Detect which cell encompasses the target text, then output its [x, y] center coordinate. 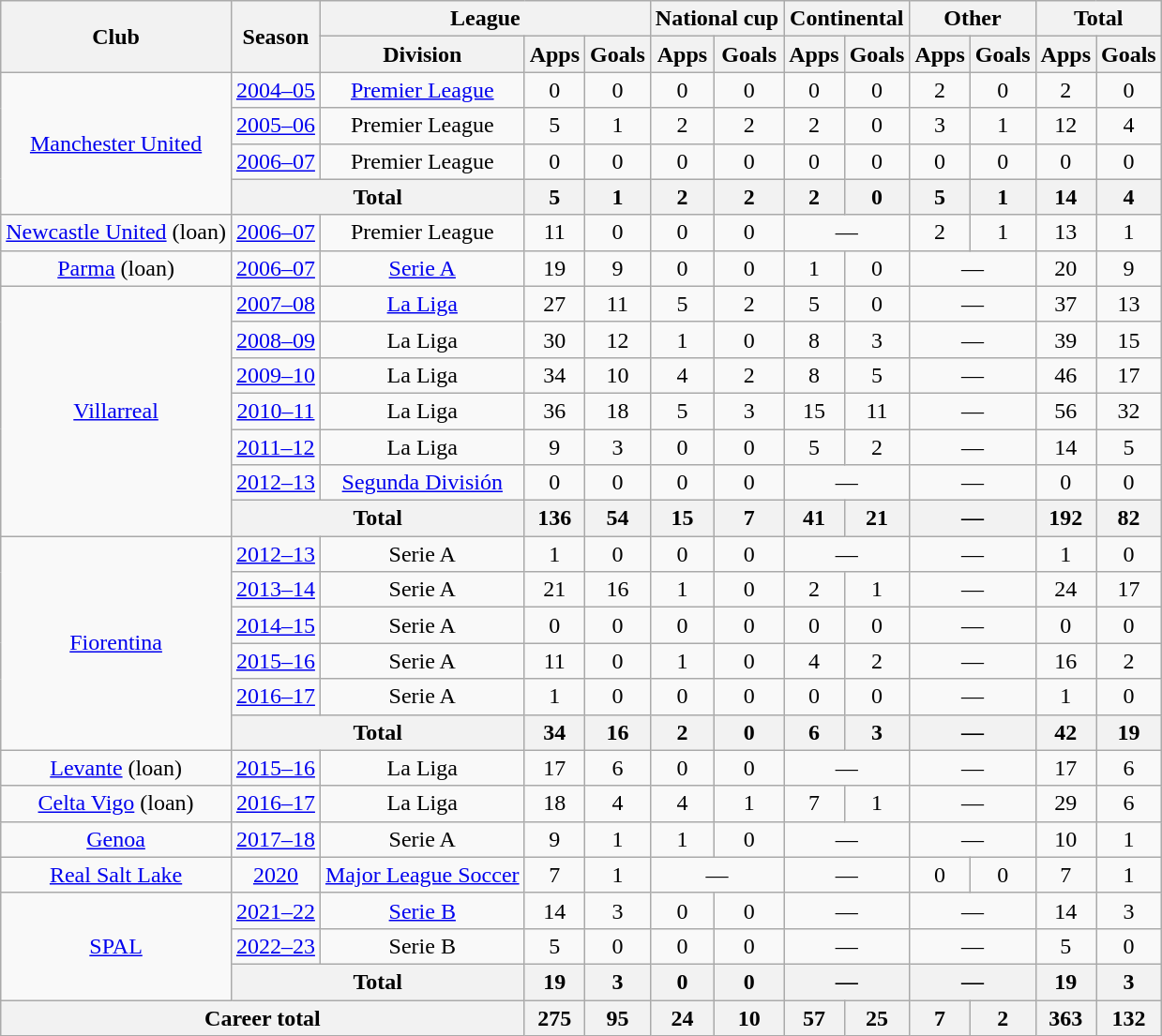
2007–08 [276, 304]
Club [116, 37]
2009–10 [276, 375]
Continental [847, 19]
363 [1065, 1017]
54 [618, 518]
Levante (loan) [116, 768]
2010–11 [276, 411]
275 [554, 1017]
Other [973, 19]
132 [1128, 1017]
32 [1128, 411]
57 [814, 1017]
League [485, 19]
82 [1128, 518]
36 [554, 411]
20 [1065, 268]
2014–15 [276, 625]
39 [1065, 339]
2021–22 [276, 910]
Newcastle United (loan) [116, 233]
Genoa [116, 839]
Season [276, 37]
Celta Vigo (loan) [116, 803]
42 [1065, 732]
Segunda División [422, 483]
2020 [276, 875]
2013–14 [276, 590]
30 [554, 339]
95 [618, 1017]
2017–18 [276, 839]
25 [877, 1017]
2004–05 [276, 90]
136 [554, 518]
46 [1065, 375]
National cup [717, 19]
Parma (loan) [116, 268]
37 [1065, 304]
192 [1065, 518]
2022–23 [276, 946]
29 [1065, 803]
Major League Soccer [422, 875]
2008–09 [276, 339]
2005–06 [276, 126]
27 [554, 304]
SPAL [116, 946]
2011–12 [276, 447]
41 [814, 518]
Manchester United [116, 143]
Villarreal [116, 411]
56 [1065, 411]
Real Salt Lake [116, 875]
Fiorentina [116, 643]
Division [422, 54]
Career total [263, 1017]
